Pinpoint the cell where the given text exists, returning its [x, y] midpoint coordinate. 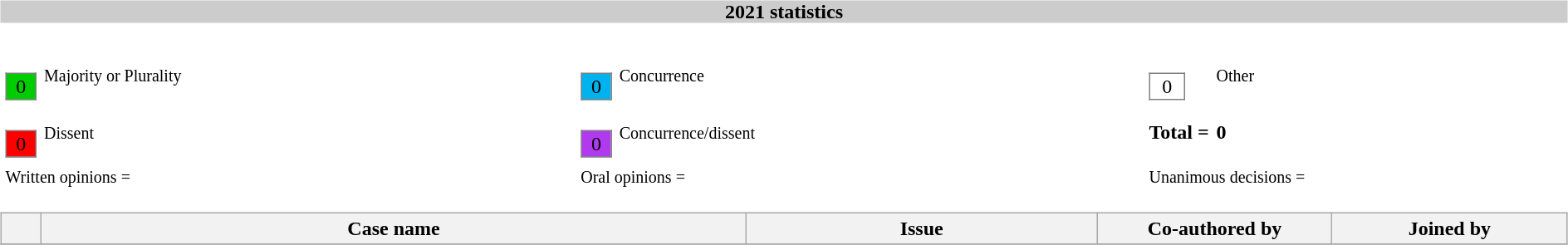
Case name [394, 228]
Joined by [1450, 228]
2021 statistics [784, 12]
Issue [922, 228]
Oral opinions = [860, 176]
Total = [1178, 132]
Co-authored by [1214, 228]
Written opinions = [290, 176]
Majority or Plurality [309, 76]
Other [1390, 76]
Concurrence [880, 76]
Concurrence/dissent [880, 132]
Dissent [309, 132]
Unanimous decisions = [1355, 176]
